Search for the cell housing the specified text and yield its (X, Y) center coordinate. 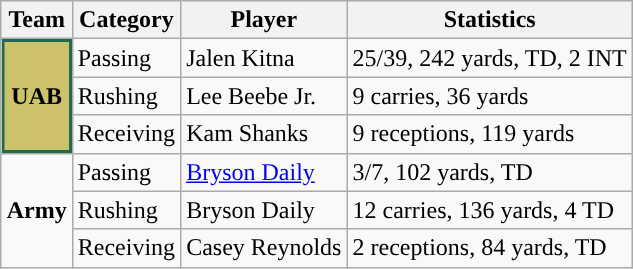
Lee Beebe Jr. (264, 96)
Player (264, 20)
Casey Reynolds (264, 248)
Team (36, 20)
Jalen Kitna (264, 58)
Army (36, 210)
12 carries, 136 yards, 4 TD (490, 210)
25/39, 242 yards, TD, 2 INT (490, 58)
Category (126, 20)
9 receptions, 119 yards (490, 134)
3/7, 102 yards, TD (490, 172)
UAB (36, 96)
Statistics (490, 20)
9 carries, 36 yards (490, 96)
2 receptions, 84 yards, TD (490, 248)
Kam Shanks (264, 134)
